Pinpoint the cell where the given text exists, returning its [x, y] midpoint coordinate. 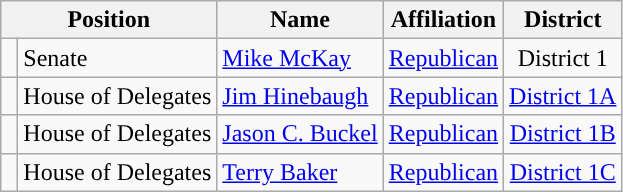
Senate [118, 58]
Jim Hinebaugh [300, 96]
District 1 [563, 58]
District [563, 20]
District 1A [563, 96]
Position [109, 20]
Mike McKay [300, 58]
Name [300, 20]
District 1B [563, 134]
District 1C [563, 172]
Affiliation [443, 20]
Terry Baker [300, 172]
Jason C. Buckel [300, 134]
